From the cell containing the given text, extract its center point as (x, y) coordinate. 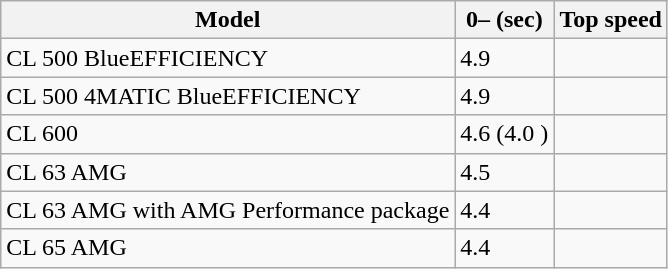
0– (sec) (504, 20)
CL 63 AMG with AMG Performance package (228, 210)
CL 500 4MATIC BlueEFFICIENCY (228, 96)
4.6 (4.0 ) (504, 134)
4.5 (504, 172)
CL 500 BlueEFFICIENCY (228, 58)
Top speed (611, 20)
Model (228, 20)
CL 65 AMG (228, 248)
CL 600 (228, 134)
CL 63 AMG (228, 172)
